From the cell containing the given text, extract its center point as [X, Y] coordinate. 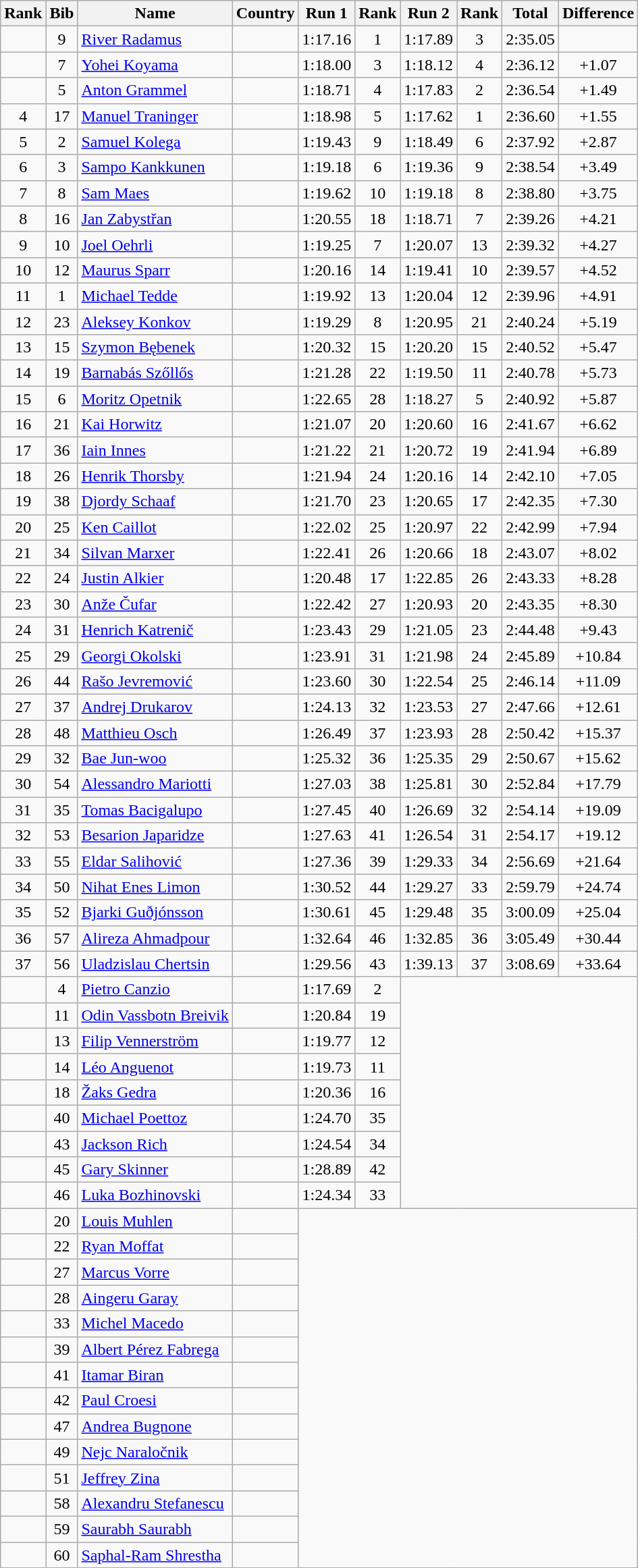
1:20.93 [429, 604]
+4.27 [598, 244]
Andrea Bugnone [155, 1426]
1:20.97 [429, 527]
+5.19 [598, 322]
2:43.35 [531, 604]
+5.73 [598, 373]
2:38.54 [531, 167]
+12.61 [598, 707]
2:39.57 [531, 270]
+33.64 [598, 964]
1:19.73 [327, 1066]
+7.94 [598, 527]
1:18.27 [429, 399]
+15.62 [598, 759]
+2.87 [598, 142]
Bjarki Guðjónsson [155, 913]
51 [62, 1478]
1:22.02 [327, 527]
1:20.36 [327, 1092]
1:21.07 [327, 425]
Iain Innes [155, 450]
1:19.77 [327, 1041]
1:20.32 [327, 348]
1:19.43 [327, 142]
1:23.93 [429, 732]
1:27.45 [327, 810]
50 [62, 887]
+17.79 [598, 784]
Jeffrey Zina [155, 1478]
2:36.54 [531, 90]
1:23.53 [429, 707]
+1.55 [598, 116]
2:40.52 [531, 348]
Louis Muhlen [155, 1221]
+15.37 [598, 732]
47 [62, 1426]
2:50.42 [531, 732]
+8.02 [598, 553]
+7.05 [598, 476]
2:39.32 [531, 244]
Eldar Salihović [155, 861]
+25.04 [598, 913]
Barnabás Szőllős [155, 373]
Itamar Biran [155, 1375]
2:42.99 [531, 527]
53 [62, 836]
Moritz Opetnik [155, 399]
+5.87 [598, 399]
2:54.17 [531, 836]
1:22.85 [429, 578]
Justin Alkier [155, 578]
Samuel Kolega [155, 142]
1:20.95 [429, 322]
1:24.34 [327, 1195]
Anže Čufar [155, 604]
Nihat Enes Limon [155, 887]
1:18.00 [327, 65]
1:17.62 [429, 116]
Alireza Ahmadpour [155, 938]
Rašo Jevremović [155, 681]
59 [62, 1529]
1:22.42 [327, 604]
2:41.94 [531, 450]
Ken Caillot [155, 527]
3:05.49 [531, 938]
2:35.05 [531, 39]
Manuel Traninger [155, 116]
2:36.12 [531, 65]
1:30.61 [327, 913]
1:19.29 [327, 322]
2:47.66 [531, 707]
+11.09 [598, 681]
+19.12 [598, 836]
+7.30 [598, 502]
Matthieu Osch [155, 732]
1:29.48 [429, 913]
1:29.56 [327, 964]
Žaks Gedra [155, 1092]
Silvan Marxer [155, 553]
Country [265, 13]
+4.21 [598, 219]
1:22.54 [429, 681]
2:54.14 [531, 810]
2:44.48 [531, 630]
Name [155, 13]
+9.43 [598, 630]
1:19.50 [429, 373]
Odin Vassbotn Breivik [155, 1015]
48 [62, 732]
Jackson Rich [155, 1144]
1:22.65 [327, 399]
2:52.84 [531, 784]
1:24.54 [327, 1144]
+21.64 [598, 861]
55 [62, 861]
Besarion Japaridze [155, 836]
Anton Grammel [155, 90]
1:17.89 [429, 39]
1:21.94 [327, 476]
Pietro Canzio [155, 990]
+1.49 [598, 90]
2:42.35 [531, 502]
+24.74 [598, 887]
Run 1 [327, 13]
Gary Skinner [155, 1170]
1:21.05 [429, 630]
2:46.14 [531, 681]
2:36.60 [531, 116]
1:27.36 [327, 861]
Difference [598, 13]
1:27.03 [327, 784]
1:28.89 [327, 1170]
1:27.63 [327, 836]
1:19.25 [327, 244]
River Radamus [155, 39]
1:22.41 [327, 553]
Michael Poettoz [155, 1118]
1:19.36 [429, 167]
Albert Pérez Fabrega [155, 1349]
58 [62, 1503]
2:40.92 [531, 399]
1:20.48 [327, 578]
1:20.07 [429, 244]
+3.49 [598, 167]
Marcus Vorre [155, 1272]
1:20.84 [327, 1015]
+8.30 [598, 604]
Georgi Okolski [155, 655]
1:20.04 [429, 296]
Saphal-Ram Shrestha [155, 1555]
+6.62 [598, 425]
Run 2 [429, 13]
+1.07 [598, 65]
1:32.85 [429, 938]
49 [62, 1452]
Michael Tedde [155, 296]
2:45.89 [531, 655]
2:38.80 [531, 193]
Alexandru Stefanescu [155, 1503]
2:50.67 [531, 759]
1:17.83 [429, 90]
52 [62, 913]
2:56.69 [531, 861]
Henrik Thorsby [155, 476]
Filip Vennerström [155, 1041]
1:19.92 [327, 296]
2:43.33 [531, 578]
+4.52 [598, 270]
+4.91 [598, 296]
1:32.64 [327, 938]
2:39.26 [531, 219]
+10.84 [598, 655]
1:23.60 [327, 681]
Bib [62, 13]
1:20.60 [429, 425]
Bae Jun-woo [155, 759]
1:29.33 [429, 861]
1:21.28 [327, 373]
1:20.66 [429, 553]
2:40.24 [531, 322]
1:17.69 [327, 990]
56 [62, 964]
+6.89 [598, 450]
1:20.72 [429, 450]
2:37.92 [531, 142]
2:41.67 [531, 425]
Aingeru Garay [155, 1298]
60 [62, 1555]
1:21.98 [429, 655]
1:39.13 [429, 964]
Szymon Bębenek [155, 348]
1:26.49 [327, 732]
1:20.55 [327, 219]
1:19.41 [429, 270]
Aleksey Konkov [155, 322]
Kai Horwitz [155, 425]
1:25.32 [327, 759]
Ryan Moffat [155, 1247]
2:40.78 [531, 373]
3:00.09 [531, 913]
Alessandro Mariotti [155, 784]
Paul Croesi [155, 1401]
Henrich Katrenič [155, 630]
Jan Zabystřan [155, 219]
1:30.52 [327, 887]
Nejc Naraločnik [155, 1452]
Joel Oehrli [155, 244]
Michel Macedo [155, 1324]
Sam Maes [155, 193]
+8.28 [598, 578]
Sampo Kankkunen [155, 167]
+30.44 [598, 938]
1:26.54 [429, 836]
Léo Anguenot [155, 1066]
57 [62, 938]
Maurus Sparr [155, 270]
2:42.10 [531, 476]
54 [62, 784]
1:18.98 [327, 116]
1:18.49 [429, 142]
1:21.22 [327, 450]
2:43.07 [531, 553]
1:20.65 [429, 502]
1:17.16 [327, 39]
+3.75 [598, 193]
1:19.62 [327, 193]
1:29.27 [429, 887]
Tomas Bacigalupo [155, 810]
2:59.79 [531, 887]
1:26.69 [429, 810]
1:24.70 [327, 1118]
Saurabh Saurabh [155, 1529]
Total [531, 13]
1:23.43 [327, 630]
+5.47 [598, 348]
1:24.13 [327, 707]
3:08.69 [531, 964]
2:39.96 [531, 296]
Uladzislau Chertsin [155, 964]
Luka Bozhinovski [155, 1195]
1:20.20 [429, 348]
1:18.12 [429, 65]
Yohei Koyama [155, 65]
Andrej Drukarov [155, 707]
+19.09 [598, 810]
1:23.91 [327, 655]
1:25.81 [429, 784]
1:25.35 [429, 759]
Djordy Schaaf [155, 502]
1:21.70 [327, 502]
